Find where the given text appears and provide that cell's center as (X, Y) coordinate. 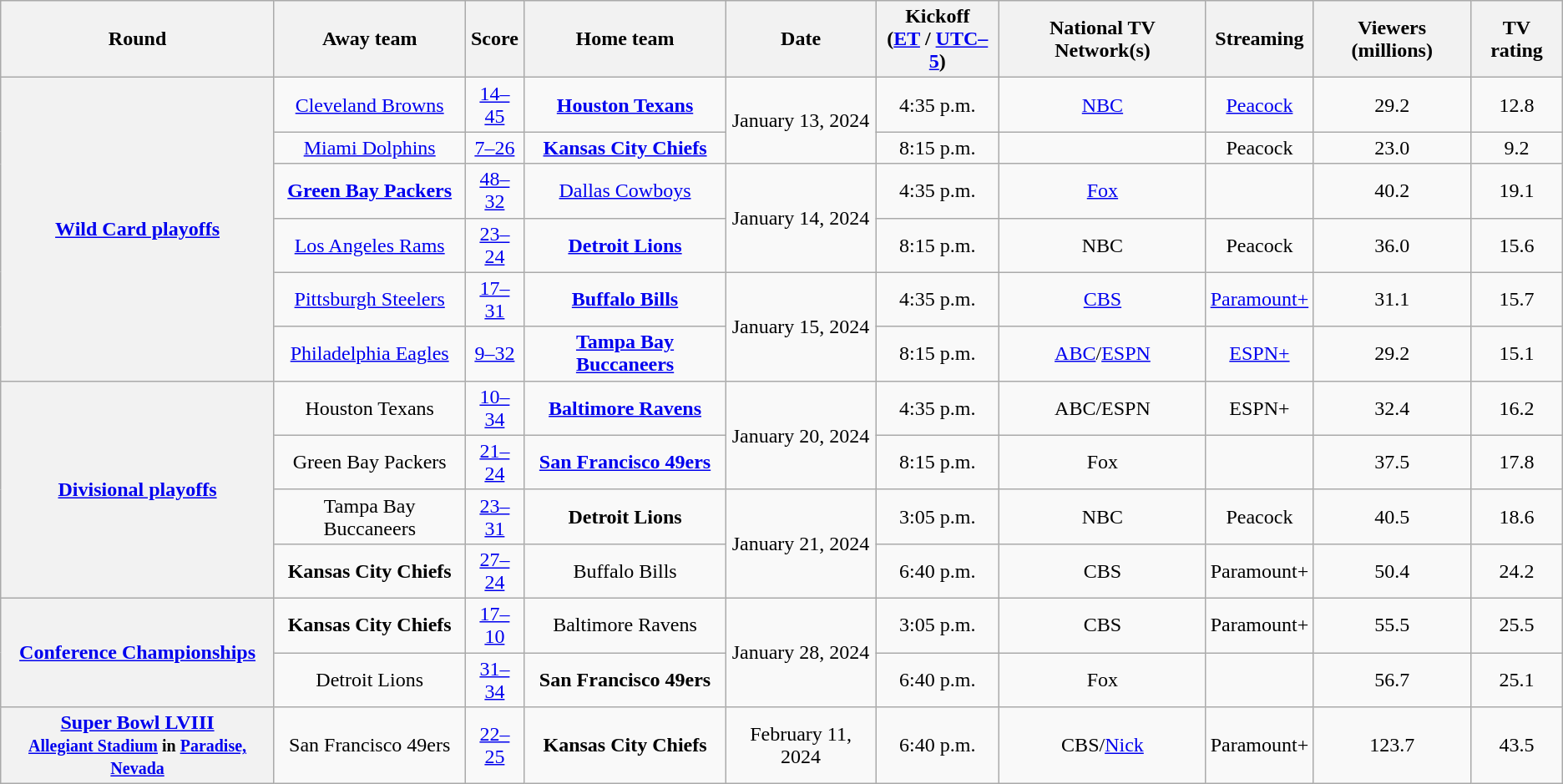
17–31 (494, 299)
Miami Dolphins (369, 148)
27–24 (494, 571)
23–31 (494, 516)
24.2 (1517, 571)
15.6 (1517, 245)
January 13, 2024 (801, 120)
January 14, 2024 (801, 218)
Cleveland Browns (369, 105)
February 11, 2024 (801, 746)
32.4 (1393, 407)
55.5 (1393, 625)
15.1 (1517, 354)
Philadelphia Eagles (369, 354)
15.7 (1517, 299)
19.1 (1517, 190)
31.1 (1393, 299)
43.5 (1517, 746)
40.5 (1393, 516)
Pittsburgh Steelers (369, 299)
23.0 (1393, 148)
Los Angeles Rams (369, 245)
25.1 (1517, 680)
9–32 (494, 354)
Streaming (1259, 39)
23–24 (494, 245)
123.7 (1393, 746)
National TV Network(s) (1102, 39)
40.2 (1393, 190)
January 20, 2024 (801, 435)
Wild Card playoffs (138, 229)
9.2 (1517, 148)
January 15, 2024 (801, 326)
10–34 (494, 407)
56.7 (1393, 680)
16.2 (1517, 407)
48–32 (494, 190)
17.8 (1517, 463)
12.8 (1517, 105)
18.6 (1517, 516)
Round (138, 39)
Score (494, 39)
CBS/Nick (1102, 746)
7–26 (494, 148)
21–24 (494, 463)
TV rating (1517, 39)
37.5 (1393, 463)
22–25 (494, 746)
Date (801, 39)
Away team (369, 39)
Super Bowl LVIIIAllegiant Stadium in Paradise, Nevada (138, 746)
Dallas Cowboys (625, 190)
14–45 (494, 105)
January 28, 2024 (801, 652)
17–10 (494, 625)
Viewers (millions) (1393, 39)
Kickoff(ET / UTC–5) (938, 39)
31–34 (494, 680)
36.0 (1393, 245)
January 21, 2024 (801, 544)
Divisional playoffs (138, 489)
Home team (625, 39)
50.4 (1393, 571)
Conference Championships (138, 652)
25.5 (1517, 625)
